Capture the cell that displays the provided text and extract its (X, Y) central coordinate. 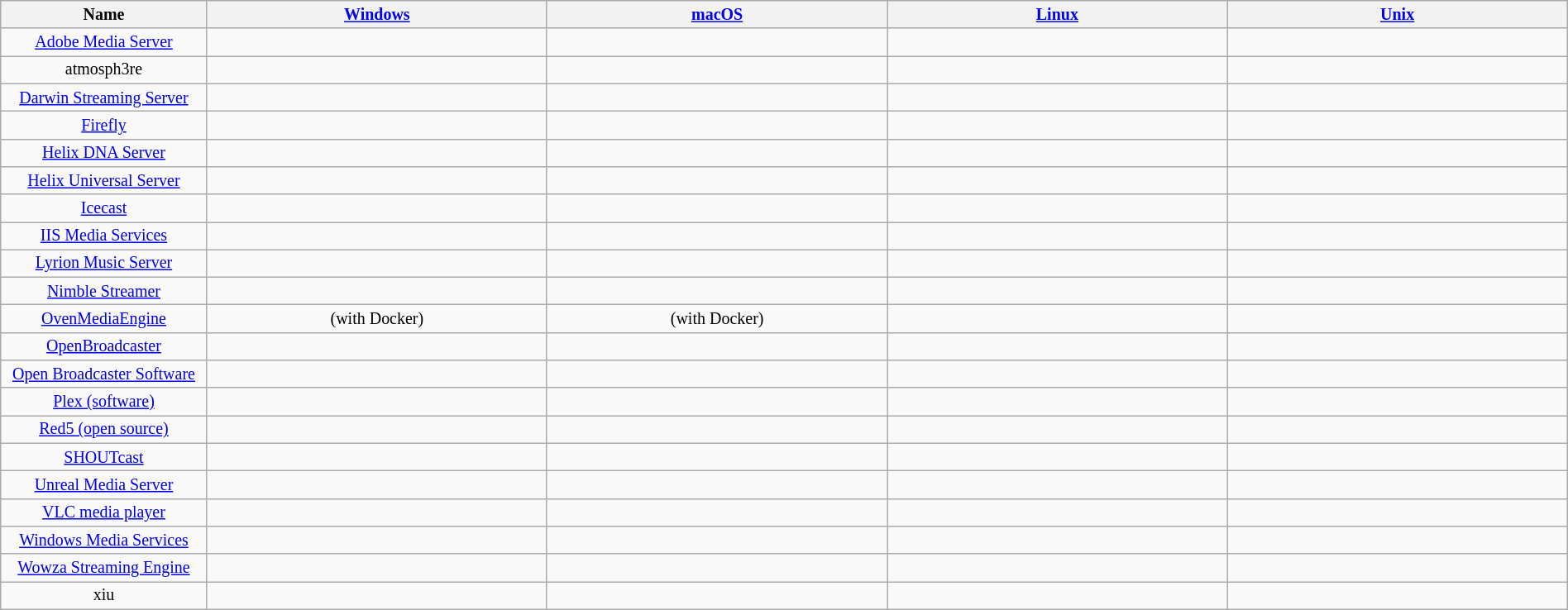
Name (104, 15)
Red5 (open source) (104, 430)
Linux (1057, 15)
Open Broadcaster Software (104, 374)
SHOUTcast (104, 458)
Helix DNA Server (104, 152)
Nimble Streamer (104, 291)
Adobe Media Server (104, 43)
Windows (377, 15)
Lyrion Music Server (104, 263)
VLC media player (104, 512)
OvenMediaEngine (104, 319)
Wowza Streaming Engine (104, 567)
Unix (1398, 15)
Unreal Media Server (104, 484)
Helix Universal Server (104, 180)
OpenBroadcaster (104, 347)
IIS Media Services (104, 236)
Plex (software) (104, 402)
Icecast (104, 208)
xiu (104, 595)
Windows Media Services (104, 541)
Darwin Streaming Server (104, 98)
macOS (716, 15)
atmosph3re (104, 69)
Firefly (104, 126)
